Output the (x, y) coordinate of the center of the cell containing the given text.  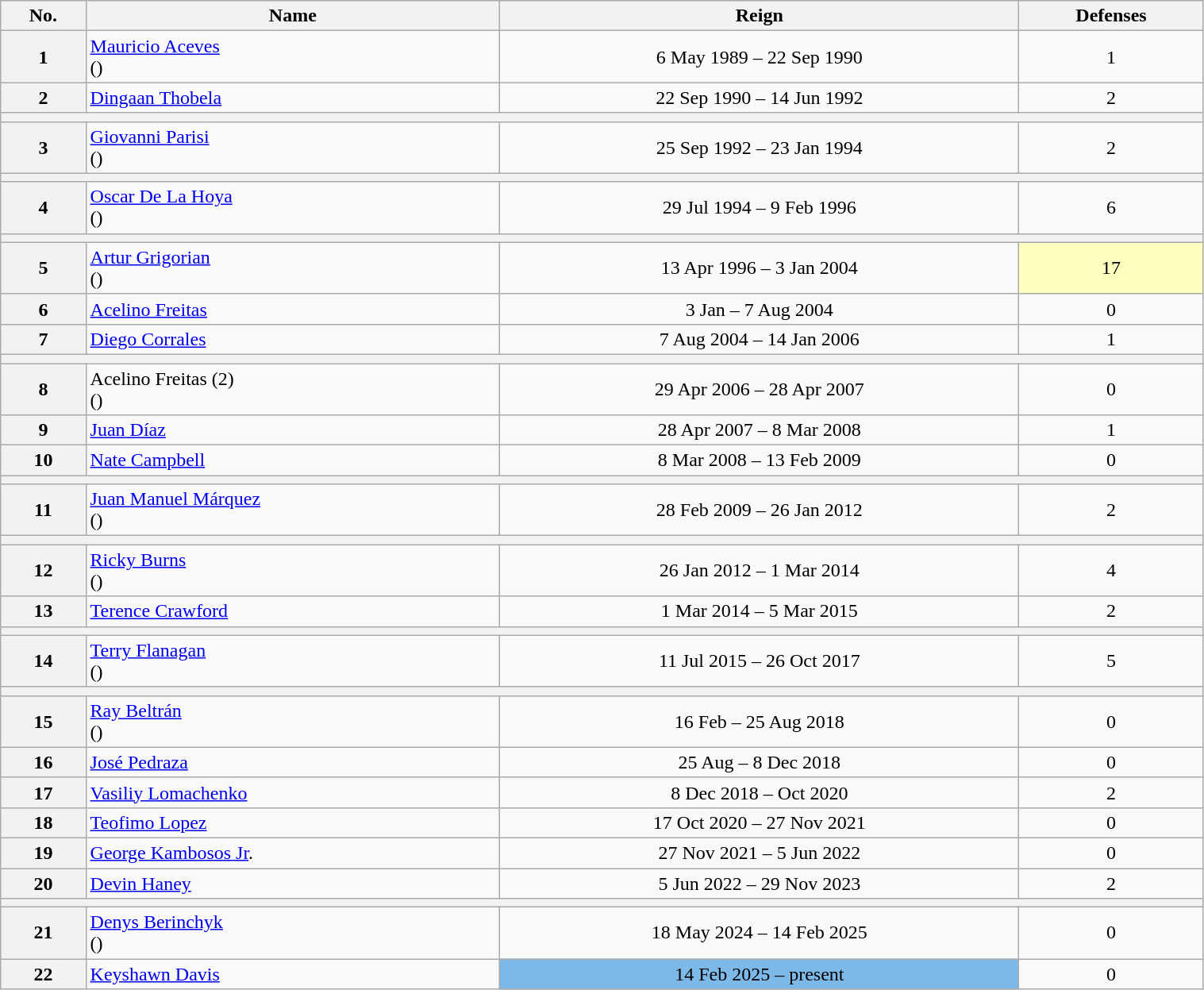
8 Dec 2018 – Oct 2020 (760, 792)
16 Feb – 25 Aug 2018 (760, 721)
28 Apr 2007 – 8 Mar 2008 (760, 430)
7 Aug 2004 – 14 Jan 2006 (760, 339)
Nate Campbell (293, 460)
Acelino Freitas (293, 309)
13 Apr 1996 – 3 Jan 2004 (760, 268)
20 (43, 884)
5 Jun 2022 – 29 Nov 2023 (760, 884)
29 Apr 2006 – 28 Apr 2007 (760, 389)
26 Jan 2012 – 1 Mar 2014 (760, 570)
Artur Grigorian() (293, 268)
28 Feb 2009 – 26 Jan 2012 (760, 510)
11 (43, 510)
19 (43, 853)
Ray Beltrán() (293, 721)
Name (293, 16)
21 (43, 934)
No. (43, 16)
29 Jul 1994 – 9 Feb 1996 (760, 208)
Dingaan Thobela (293, 98)
22 (43, 974)
Juan Díaz (293, 430)
Reign (760, 16)
Juan Manuel Márquez() (293, 510)
Vasiliy Lomachenko (293, 792)
16 (43, 762)
7 (43, 339)
Ricky Burns() (293, 570)
18 (43, 822)
George Kambosos Jr. (293, 853)
3 (43, 148)
Giovanni Parisi() (293, 148)
Keyshawn Davis (293, 974)
Oscar De La Hoya() (293, 208)
13 (43, 611)
José Pedraza (293, 762)
25 Sep 1992 – 23 Jan 1994 (760, 148)
1 Mar 2014 – 5 Mar 2015 (760, 611)
Mauricio Aceves() (293, 57)
11 Jul 2015 – 26 Oct 2017 (760, 661)
3 Jan – 7 Aug 2004 (760, 309)
22 Sep 1990 – 14 Jun 1992 (760, 98)
Acelino Freitas (2)() (293, 389)
17 Oct 2020 – 27 Nov 2021 (760, 822)
8 Mar 2008 – 13 Feb 2009 (760, 460)
12 (43, 570)
15 (43, 721)
Denys Berinchyk() (293, 934)
6 May 1989 – 22 Sep 1990 (760, 57)
14 (43, 661)
27 Nov 2021 – 5 Jun 2022 (760, 853)
Teofimo Lopez (293, 822)
Diego Corrales (293, 339)
Terence Crawford (293, 611)
Terry Flanagan() (293, 661)
18 May 2024 – 14 Feb 2025 (760, 934)
Defenses (1111, 16)
10 (43, 460)
8 (43, 389)
14 Feb 2025 – present (760, 974)
9 (43, 430)
Devin Haney (293, 884)
25 Aug – 8 Dec 2018 (760, 762)
